Locate the cell with the specified text and output its [x, y] center coordinate. 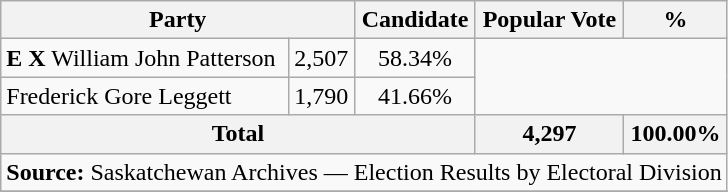
Frederick Gore Leggett [144, 96]
Candidate [416, 20]
4,297 [549, 134]
41.66% [416, 96]
Popular Vote [549, 20]
58.34% [416, 58]
1,790 [322, 96]
Total [238, 134]
% [676, 20]
Source: Saskatchewan Archives — Election Results by Electoral Division [364, 172]
Party [178, 20]
2,507 [322, 58]
E X William John Patterson [144, 58]
100.00% [676, 134]
